Determine the [x, y] coordinate at the center of the cell enclosing the given text.  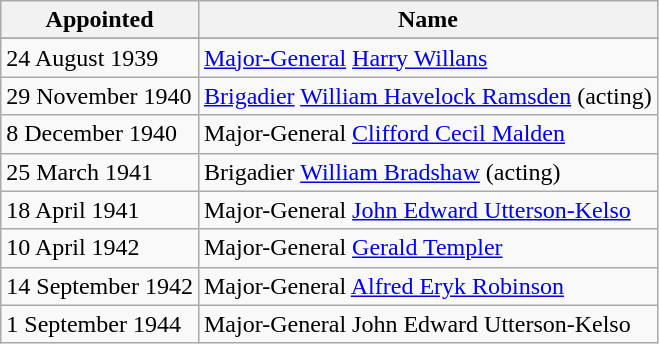
Brigadier William Havelock Ramsden (acting) [428, 96]
14 September 1942 [100, 286]
25 March 1941 [100, 172]
Major-General Harry Willans [428, 58]
29 November 1940 [100, 96]
18 April 1941 [100, 210]
Major-General Gerald Templer [428, 248]
Major-General Clifford Cecil Malden [428, 134]
8 December 1940 [100, 134]
10 April 1942 [100, 248]
24 August 1939 [100, 58]
Major-General Alfred Eryk Robinson [428, 286]
1 September 1944 [100, 324]
Brigadier William Bradshaw (acting) [428, 172]
Appointed [100, 20]
Name [428, 20]
